Identify which cell holds the provided text, then report its (x, y) central coordinate. 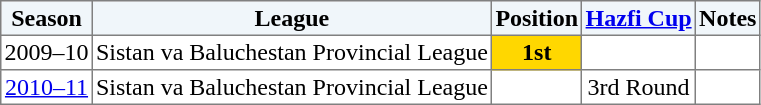
3rd Round (639, 87)
Hazfi Cup (639, 18)
2010–11 (47, 87)
1st (537, 52)
League (292, 18)
Position (537, 18)
Season (47, 18)
Notes (728, 18)
2009–10 (47, 52)
